Return (X, Y) of the center of cell containing provided text 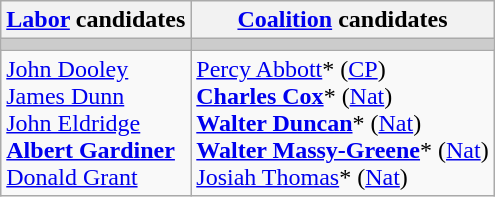
Percy Abbott* (CP)Charles Cox* (Nat)Walter Duncan* (Nat)Walter Massy-Greene* (Nat)Josiah Thomas* (Nat) (342, 123)
John DooleyJames DunnJohn EldridgeAlbert GardinerDonald Grant (96, 123)
Coalition candidates (342, 20)
Labor candidates (96, 20)
